Determine the [X, Y] coordinate at the center of the cell enclosing the given text.  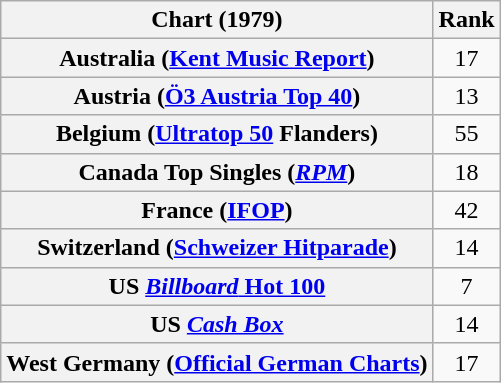
Chart (1979) [217, 20]
7 [466, 286]
US Billboard Hot 100 [217, 286]
55 [466, 134]
US Cash Box [217, 324]
West Germany (Official German Charts) [217, 362]
18 [466, 172]
Canada Top Singles (RPM) [217, 172]
Austria (Ö3 Austria Top 40) [217, 96]
Rank [466, 20]
13 [466, 96]
42 [466, 210]
Australia (Kent Music Report) [217, 58]
Belgium (Ultratop 50 Flanders) [217, 134]
France (IFOP) [217, 210]
Switzerland (Schweizer Hitparade) [217, 248]
